Search for the cell housing the specified text and yield its (x, y) center coordinate. 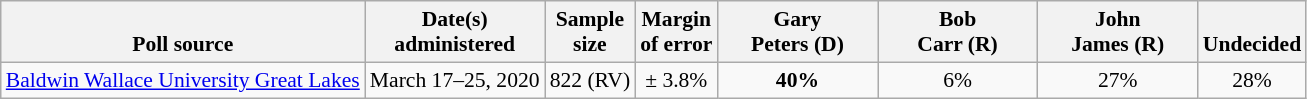
± 3.8% (676, 80)
Baldwin Wallace University Great Lakes (183, 80)
27% (1118, 80)
JohnJames (R) (1118, 32)
March 17–25, 2020 (455, 80)
Samplesize (590, 32)
Marginof error (676, 32)
Poll source (183, 32)
40% (797, 80)
822 (RV) (590, 80)
BobCarr (R) (958, 32)
6% (958, 80)
Date(s)administered (455, 32)
28% (1252, 80)
GaryPeters (D) (797, 32)
Undecided (1252, 32)
